Extract the [X, Y] coordinate from the center of the cell holding the provided text.  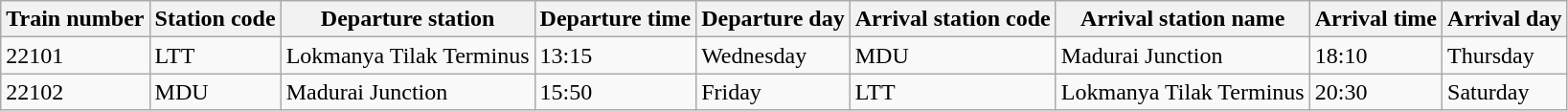
22101 [75, 55]
Thursday [1505, 55]
22102 [75, 92]
Departure day [774, 19]
Saturday [1505, 92]
20:30 [1375, 92]
Friday [774, 92]
Arrival time [1375, 19]
Arrival station name [1182, 19]
Departure station [408, 19]
Train number [75, 19]
Departure time [615, 19]
Wednesday [774, 55]
Station code [215, 19]
Arrival day [1505, 19]
13:15 [615, 55]
15:50 [615, 92]
Arrival station code [952, 19]
18:10 [1375, 55]
